Find where the given text appears and provide that cell's center as (X, Y) coordinate. 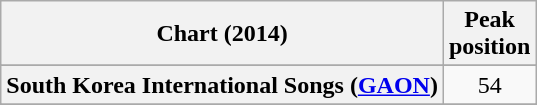
South Korea International Songs (GAON) (222, 85)
54 (489, 85)
Chart (2014) (222, 34)
Peakposition (489, 34)
